Search for the cell housing the specified text and yield its [x, y] center coordinate. 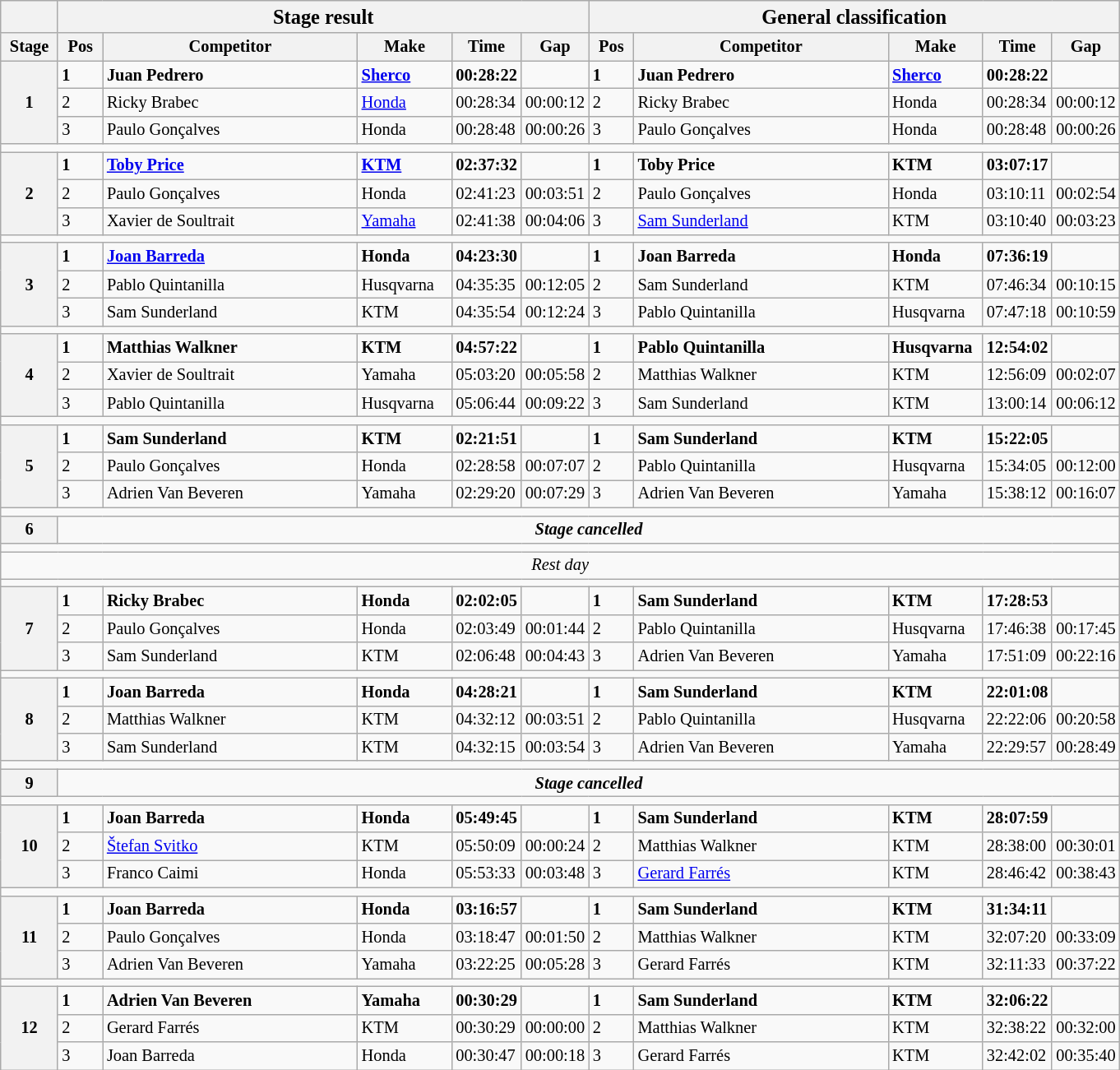
00:16:07 [1085, 493]
10 [30, 845]
15:38:12 [1017, 493]
02:06:48 [486, 656]
00:32:00 [1085, 1028]
00:30:47 [486, 1056]
12 [30, 1028]
00:03:54 [555, 747]
07:36:19 [1017, 257]
00:12:24 [555, 312]
03:22:25 [486, 965]
05:06:44 [486, 403]
03:10:40 [1017, 221]
00:00:00 [555, 1028]
00:05:58 [555, 375]
02:29:20 [486, 493]
02:37:32 [486, 165]
03:16:57 [486, 910]
00:07:29 [555, 493]
00:10:15 [1085, 285]
4 [30, 375]
04:28:21 [486, 692]
04:23:30 [486, 257]
17:46:38 [1017, 628]
13:00:14 [1017, 403]
Franco Caimi [230, 873]
32:11:33 [1017, 965]
04:57:22 [486, 348]
15:22:05 [1017, 438]
02:02:05 [486, 600]
02:41:23 [486, 193]
00:38:43 [1085, 873]
Stage [30, 47]
00:01:44 [555, 628]
32:42:02 [1017, 1056]
00:03:48 [555, 873]
28:46:42 [1017, 873]
15:34:05 [1017, 466]
05:03:20 [486, 375]
22:01:08 [1017, 692]
12:54:02 [1017, 348]
17:51:09 [1017, 656]
02:28:58 [486, 466]
11 [30, 938]
00:02:54 [1085, 193]
00:37:22 [1085, 965]
00:00:24 [555, 846]
00:22:16 [1085, 656]
02:03:49 [486, 628]
00:35:40 [1085, 1056]
04:32:12 [486, 720]
05:53:33 [486, 873]
00:17:45 [1085, 628]
Štefan Svitko [230, 846]
General classification [854, 16]
00:02:07 [1085, 375]
17:28:53 [1017, 600]
00:07:07 [555, 466]
32:38:22 [1017, 1028]
00:04:43 [555, 656]
22:29:57 [1017, 747]
05:50:09 [486, 846]
00:01:50 [555, 937]
00:30:01 [1085, 846]
03:18:47 [486, 937]
00:06:12 [1085, 403]
00:00:18 [555, 1056]
6 [30, 530]
00:20:58 [1085, 720]
03:10:11 [1017, 193]
02:41:38 [486, 221]
05:49:45 [486, 818]
00:10:59 [1085, 312]
07:47:18 [1017, 312]
00:03:23 [1085, 221]
04:35:54 [486, 312]
22:22:06 [1017, 720]
Rest day [561, 565]
00:33:09 [1085, 937]
00:12:00 [1085, 466]
07:46:34 [1017, 285]
02:21:51 [486, 438]
00:05:28 [555, 965]
03:07:17 [1017, 165]
00:09:22 [555, 403]
7 [30, 628]
Stage result [323, 16]
32:07:20 [1017, 937]
31:34:11 [1017, 910]
5 [30, 466]
00:12:05 [555, 285]
32:06:22 [1017, 1000]
00:04:06 [555, 221]
12:56:09 [1017, 375]
04:35:35 [486, 285]
04:32:15 [486, 747]
9 [30, 783]
28:07:59 [1017, 818]
00:28:49 [1085, 747]
28:38:00 [1017, 846]
8 [30, 719]
